For the text-containing cell, return its midpoint in [X, Y] coordinate format. 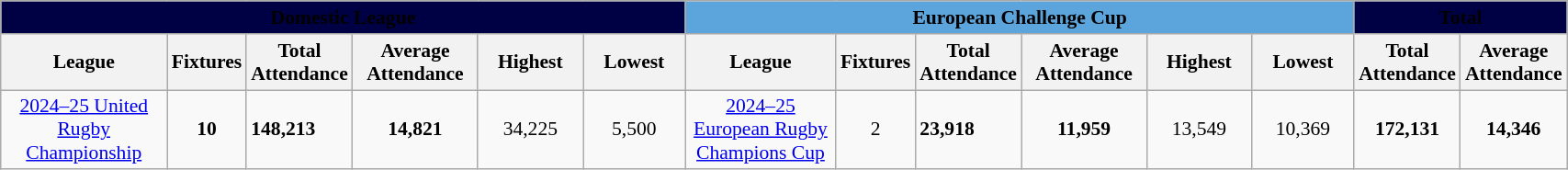
2024–25 European Rugby Champions Cup [761, 130]
5,500 [634, 130]
23,918 [968, 130]
Total [1461, 17]
2 [875, 130]
172,131 [1407, 130]
14,821 [415, 130]
148,213 [299, 130]
11,959 [1084, 130]
10,369 [1303, 130]
10 [207, 130]
2024–25 United Rugby Championship [85, 130]
34,225 [531, 130]
13,549 [1200, 130]
14,346 [1514, 130]
European Challenge Cup [1020, 17]
Domestic League [344, 17]
